Scan for the cell matching the given text and deliver its [x, y] coordinate at center. 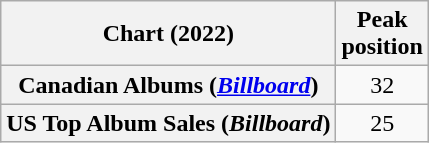
Peakposition [382, 34]
25 [382, 123]
Chart (2022) [168, 34]
Canadian Albums (Billboard) [168, 85]
32 [382, 85]
US Top Album Sales (Billboard) [168, 123]
